Return the [x, y] coordinate for the center point of the cell that contains the specified text.  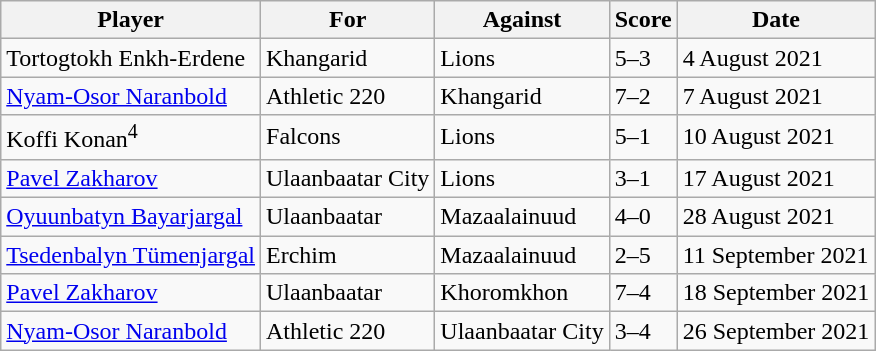
Score [643, 20]
3–1 [643, 178]
28 August 2021 [776, 217]
26 September 2021 [776, 331]
Tsedenbalyn Tümenjargal [131, 255]
7 August 2021 [776, 96]
4 August 2021 [776, 58]
5–1 [643, 138]
Khoromkhon [522, 293]
Player [131, 20]
3–4 [643, 331]
4–0 [643, 217]
7–2 [643, 96]
Date [776, 20]
5–3 [643, 58]
7–4 [643, 293]
Erchim [348, 255]
Falcons [348, 138]
Tortogtokh Enkh-Erdene [131, 58]
11 September 2021 [776, 255]
Koffi Konan4 [131, 138]
Oyuunbatyn Bayarjargal [131, 217]
18 September 2021 [776, 293]
2–5 [643, 255]
Against [522, 20]
17 August 2021 [776, 178]
For [348, 20]
10 August 2021 [776, 138]
